Determine the [x, y] coordinate at the center of the cell enclosing the given text.  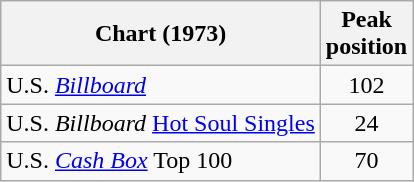
24 [366, 123]
U.S. Billboard [161, 85]
U.S. Cash Box Top 100 [161, 161]
102 [366, 85]
Chart (1973) [161, 34]
U.S. Billboard Hot Soul Singles [161, 123]
70 [366, 161]
Peakposition [366, 34]
